Detect which cell encompasses the target text, then output its (X, Y) center coordinate. 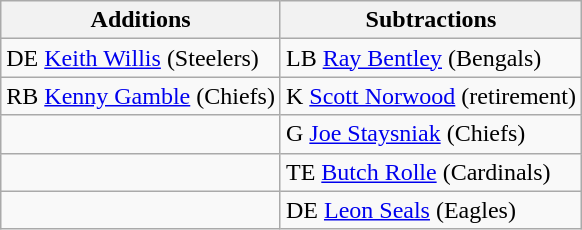
RB Kenny Gamble (Chiefs) (141, 96)
TE Butch Rolle (Cardinals) (430, 172)
Subtractions (430, 20)
LB Ray Bentley (Bengals) (430, 58)
G Joe Staysniak (Chiefs) (430, 134)
Additions (141, 20)
DE Keith Willis (Steelers) (141, 58)
DE Leon Seals (Eagles) (430, 210)
K Scott Norwood (retirement) (430, 96)
